Find where the given text appears and provide that cell's center as (X, Y) coordinate. 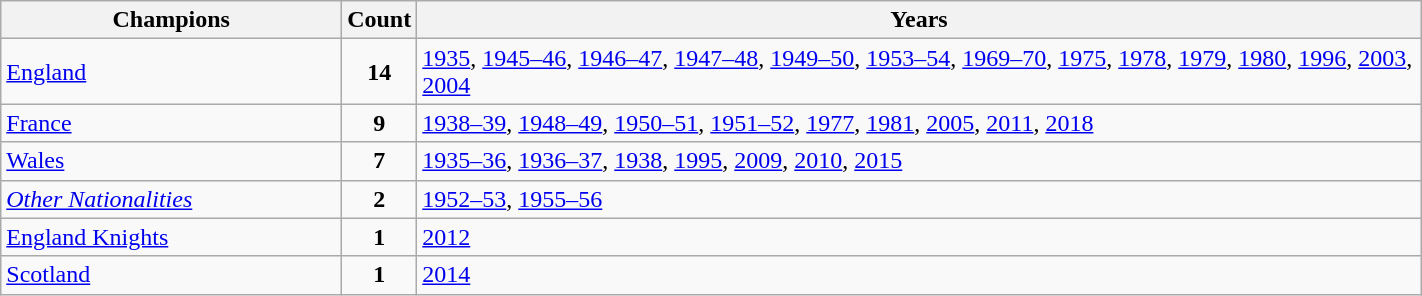
9 (380, 123)
Years (920, 20)
Wales (172, 161)
2 (380, 199)
7 (380, 161)
1935, 1945–46, 1946–47, 1947–48, 1949–50, 1953–54, 1969–70, 1975, 1978, 1979, 1980, 1996, 2003, 2004 (920, 72)
1952–53, 1955–56 (920, 199)
Scotland (172, 275)
14 (380, 72)
Count (380, 20)
Other Nationalities (172, 199)
2012 (920, 237)
France (172, 123)
England (172, 72)
1935–36, 1936–37, 1938, 1995, 2009, 2010, 2015 (920, 161)
Champions (172, 20)
England Knights (172, 237)
1938–39, 1948–49, 1950–51, 1951–52, 1977, 1981, 2005, 2011, 2018 (920, 123)
2014 (920, 275)
